Search for the cell housing the specified text and yield its [X, Y] center coordinate. 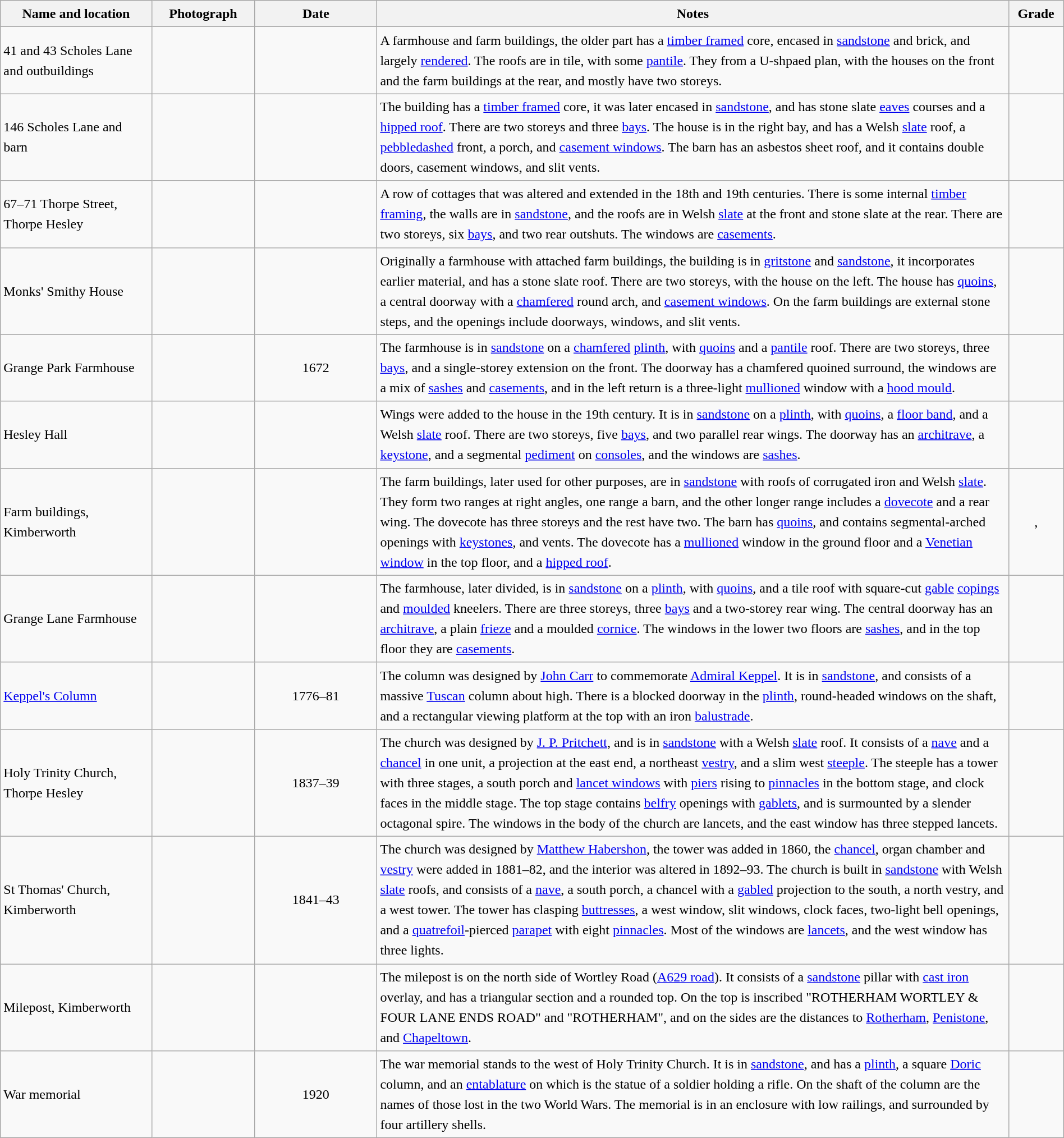
Grange Lane Farmhouse [76, 618]
War memorial [76, 1094]
Grange Park Farmhouse [76, 368]
Milepost, Kimberworth [76, 1008]
Farm buildings, Kimberworth [76, 522]
, [1036, 522]
Grade [1036, 13]
1841–43 [316, 900]
Holy Trinity Church, Thorpe Hesley [76, 782]
1920 [316, 1094]
1776–81 [316, 696]
St Thomas' Church, Kimberworth [76, 900]
41 and 43 Scholes Lane and outbuildings [76, 61]
67–71 Thorpe Street, Thorpe Hesley [76, 214]
1672 [316, 368]
Notes [692, 13]
Hesley Hall [76, 434]
1837–39 [316, 782]
Date [316, 13]
Name and location [76, 13]
Photograph [203, 13]
146 Scholes Lane and barn [76, 137]
Keppel's Column [76, 696]
Monks' Smithy House [76, 291]
